Scan for the cell matching the given text and deliver its (x, y) coordinate at center. 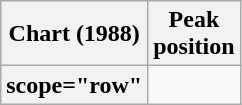
Peakposition (194, 34)
Chart (1988) (74, 34)
scope="row" (74, 85)
